Capture the cell that displays the provided text and extract its (x, y) central coordinate. 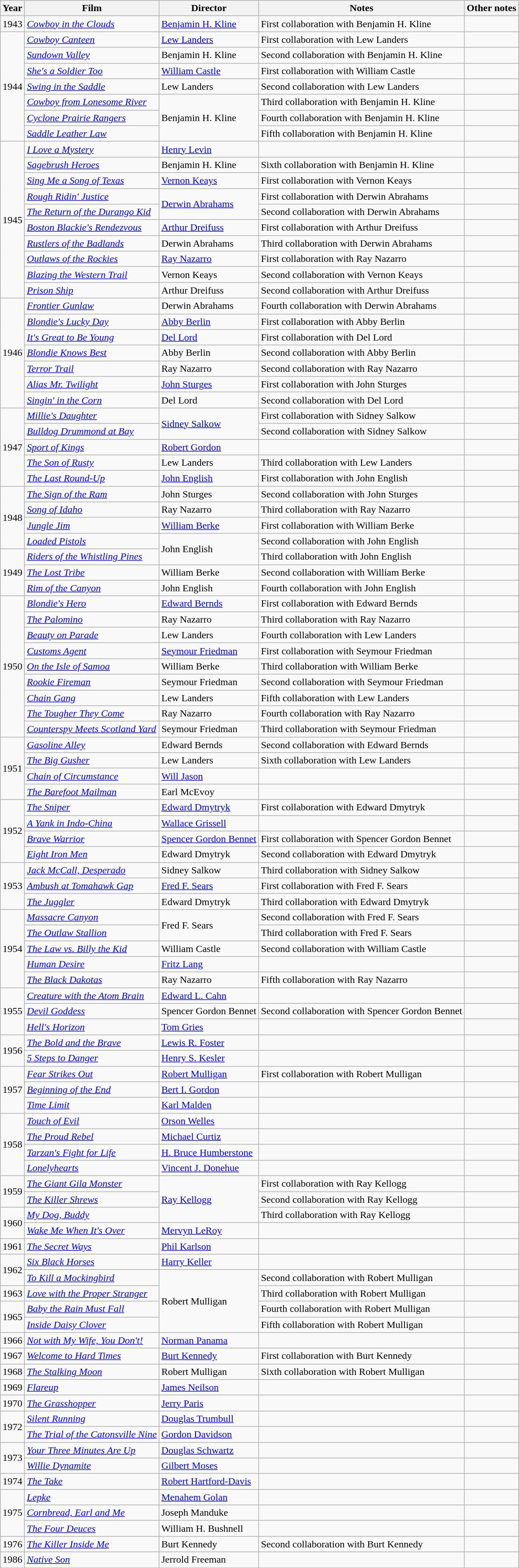
Time Limit (92, 1105)
1966 (12, 1340)
Third collaboration with Benjamin H. Kline (362, 102)
Singin' in the Corn (92, 400)
Eight Iron Men (92, 854)
Sixth collaboration with Benjamin H. Kline (362, 165)
Willie Dynamite (92, 1466)
First collaboration with John Sturges (362, 384)
Robert Hartford-Davis (209, 1482)
Second collaboration with Lew Landers (362, 86)
The Outlaw Stallion (92, 933)
Third collaboration with Seymour Friedman (362, 729)
She's a Soldier Too (92, 71)
Ambush at Tomahawk Gap (92, 886)
Riders of the Whistling Pines (92, 557)
Second collaboration with William Berke (362, 572)
Henry Levin (209, 149)
1974 (12, 1482)
Second collaboration with Benjamin H. Kline (362, 55)
Second collaboration with Sidney Salkow (362, 431)
1958 (12, 1144)
A Yank in Indo-China (92, 823)
Love with the Proper Stranger (92, 1293)
Sixth collaboration with Robert Mulligan (362, 1372)
Fourth collaboration with Derwin Abrahams (362, 306)
1956 (12, 1050)
First collaboration with William Castle (362, 71)
First collaboration with Arthur Dreifuss (362, 228)
The Big Gusher (92, 761)
Sing Me a Song of Texas (92, 180)
Michael Curtiz (209, 1136)
Third collaboration with Fred F. Sears (362, 933)
Second collaboration with Derwin Abrahams (362, 212)
The Tougher They Come (92, 714)
The Barefoot Mailman (92, 792)
Welcome to Hard Times (92, 1356)
First collaboration with Edward Dmytryk (362, 807)
Cyclone Prairie Rangers (92, 118)
Second collaboration with William Castle (362, 948)
Song of Idaho (92, 510)
Orson Welles (209, 1121)
Second collaboration with John English (362, 541)
Six Black Horses (92, 1262)
Second collaboration with Edward Dmytryk (362, 854)
First collaboration with Sidney Salkow (362, 415)
Tom Gries (209, 1027)
The Sign of the Ram (92, 494)
Year (12, 8)
First collaboration with John English (362, 478)
Wallace Grissell (209, 823)
The Giant Gila Monster (92, 1183)
Fourth collaboration with John English (362, 588)
Second collaboration with Seymour Friedman (362, 682)
Third collaboration with Edward Dmytryk (362, 901)
Second collaboration with Burt Kennedy (362, 1544)
Edward L. Cahn (209, 996)
1969 (12, 1387)
Lepke (92, 1497)
The Four Deuces (92, 1528)
Millie's Daughter (92, 415)
Fifth collaboration with Lew Landers (362, 698)
Vincent J. Donehue (209, 1168)
1973 (12, 1458)
1968 (12, 1372)
Karl Malden (209, 1105)
Cowboy Canteen (92, 40)
Cowboy from Lonesome River (92, 102)
William H. Bushnell (209, 1528)
Mervyn LeRoy (209, 1231)
Henry S. Kesler (209, 1058)
Touch of Evil (92, 1121)
Will Jason (209, 776)
1949 (12, 572)
Third collaboration with Derwin Abrahams (362, 243)
The Law vs. Billy the Kid (92, 948)
First collaboration with Ray Nazarro (362, 259)
Frontier Gunlaw (92, 306)
5 Steps to Danger (92, 1058)
Douglas Trumbull (209, 1419)
1962 (12, 1270)
Chain of Circumstance (92, 776)
Second collaboration with John Sturges (362, 494)
The Return of the Durango Kid (92, 212)
Jack McCall, Desperado (92, 870)
1946 (12, 353)
Earl McEvoy (209, 792)
Menahem Golan (209, 1497)
Tarzan's Fight for Life (92, 1152)
Chain Gang (92, 698)
Sixth collaboration with Lew Landers (362, 761)
My Dog, Buddy (92, 1215)
1944 (12, 86)
I Love a Mystery (92, 149)
1972 (12, 1426)
Third collaboration with Robert Mulligan (362, 1293)
Sport of Kings (92, 447)
1948 (12, 518)
First collaboration with Abby Berlin (362, 322)
Massacre Canyon (92, 917)
H. Bruce Humberstone (209, 1152)
The Juggler (92, 901)
Third collaboration with William Berke (362, 666)
Swing in the Saddle (92, 86)
The Son of Rusty (92, 463)
Not with My Wife, You Don't! (92, 1340)
The Lost Tribe (92, 572)
Robert Gordon (209, 447)
The Black Dakotas (92, 980)
Fourth collaboration with Benjamin H. Kline (362, 118)
Jerry Paris (209, 1403)
Second collaboration with Vernon Keays (362, 275)
First collaboration with William Berke (362, 525)
Notes (362, 8)
Flareup (92, 1387)
Your Three Minutes Are Up (92, 1450)
Bulldog Drummond at Bay (92, 431)
Lewis R. Foster (209, 1043)
Second collaboration with Edward Bernds (362, 745)
Terror Trail (92, 369)
Second collaboration with Ray Nazarro (362, 369)
1963 (12, 1293)
Rustlers of the Badlands (92, 243)
Douglas Schwartz (209, 1450)
Hell's Horizon (92, 1027)
Boston Blackie's Rendezvous (92, 228)
Second collaboration with Abby Berlin (362, 353)
The Palomino (92, 619)
The Last Round-Up (92, 478)
1955 (12, 1011)
Rookie Fireman (92, 682)
1943 (12, 24)
Phil Karlson (209, 1246)
Silent Running (92, 1419)
First collaboration with Ray Kellogg (362, 1183)
1975 (12, 1513)
Fritz Lang (209, 964)
1960 (12, 1223)
1951 (12, 768)
Native Son (92, 1560)
The Proud Rebel (92, 1136)
The Secret Ways (92, 1246)
Jungle Jim (92, 525)
Gasoline Alley (92, 745)
On the Isle of Samoa (92, 666)
Gordon Davidson (209, 1434)
Jerrold Freeman (209, 1560)
1965 (12, 1317)
1961 (12, 1246)
Rough Ridin' Justice (92, 196)
Saddle Leather Law (92, 133)
First collaboration with Seymour Friedman (362, 651)
Beauty on Parade (92, 635)
Second collaboration with Arthur Dreifuss (362, 290)
The Sniper (92, 807)
Sundown Valley (92, 55)
1953 (12, 886)
Fifth collaboration with Benjamin H. Kline (362, 133)
Cornbread, Earl and Me (92, 1513)
Second collaboration with Del Lord (362, 400)
Cowboy in the Clouds (92, 24)
Third collaboration with John English (362, 557)
Second collaboration with Spencer Gordon Bennet (362, 1011)
First collaboration with Spencer Gordon Bennet (362, 839)
Inside Daisy Clover (92, 1325)
1947 (12, 447)
To Kill a Mockingbird (92, 1278)
Bert I. Gordon (209, 1090)
James Neilson (209, 1387)
1986 (12, 1560)
Fourth collaboration with Lew Landers (362, 635)
First collaboration with Burt Kennedy (362, 1356)
Director (209, 8)
Alias Mr. Twilight (92, 384)
Baby the Rain Must Fall (92, 1309)
Second collaboration with Robert Mulligan (362, 1278)
Outlaws of the Rockies (92, 259)
Third collaboration with Ray Kellogg (362, 1215)
1954 (12, 948)
Customs Agent (92, 651)
Fourth collaboration with Ray Nazarro (362, 714)
1957 (12, 1090)
1945 (12, 220)
Ray Kellogg (209, 1199)
Creature with the Atom Brain (92, 996)
Fifth collaboration with Ray Nazarro (362, 980)
The Grasshopper (92, 1403)
Gilbert Moses (209, 1466)
The Killer Inside Me (92, 1544)
First collaboration with Robert Mulligan (362, 1074)
Lonelyhearts (92, 1168)
First collaboration with Fred F. Sears (362, 886)
Devil Goddess (92, 1011)
Second collaboration with Fred F. Sears (362, 917)
First collaboration with Del Lord (362, 337)
Loaded Pistols (92, 541)
Blondie's Hero (92, 604)
Norman Panama (209, 1340)
Wake Me When It's Over (92, 1231)
Beginning of the End (92, 1090)
1950 (12, 666)
Fear Strikes Out (92, 1074)
Third collaboration with Sidney Salkow (362, 870)
First collaboration with Vernon Keays (362, 180)
Joseph Manduke (209, 1513)
1967 (12, 1356)
Counterspy Meets Scotland Yard (92, 729)
It's Great to Be Young (92, 337)
Third collaboration with Lew Landers (362, 463)
First collaboration with Lew Landers (362, 40)
Fifth collaboration with Robert Mulligan (362, 1325)
The Stalking Moon (92, 1372)
Prison Ship (92, 290)
Human Desire (92, 964)
Rim of the Canyon (92, 588)
Blazing the Western Trail (92, 275)
The Take (92, 1482)
1970 (12, 1403)
Fourth collaboration with Robert Mulligan (362, 1309)
First collaboration with Derwin Abrahams (362, 196)
Second collaboration with Ray Kellogg (362, 1199)
The Bold and the Brave (92, 1043)
Other notes (492, 8)
Film (92, 8)
Harry Keller (209, 1262)
Sagebrush Heroes (92, 165)
1952 (12, 831)
First collaboration with Benjamin H. Kline (362, 24)
Blondie's Lucky Day (92, 322)
The Trial of the Catonsville Nine (92, 1434)
Blondie Knows Best (92, 353)
1976 (12, 1544)
1959 (12, 1191)
Brave Warrior (92, 839)
The Killer Shrews (92, 1199)
First collaboration with Edward Bernds (362, 604)
